Return the [x, y] coordinate for the center point of the cell that contains the specified text.  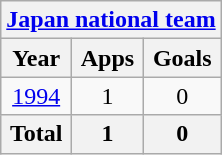
Japan national team [111, 20]
Total [36, 134]
Goals [182, 58]
Year [36, 58]
Apps [108, 58]
1994 [36, 96]
